Return the (x, y) coordinate for the center point of the cell that contains the specified text.  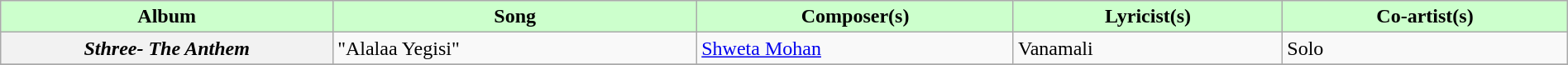
"Alalaa Yegisi" (515, 48)
Album (167, 17)
Vanamali (1148, 48)
Solo (1425, 48)
Song (515, 17)
Lyricist(s) (1148, 17)
Composer(s) (855, 17)
Sthree- The Anthem (167, 48)
Shweta Mohan (855, 48)
Co-artist(s) (1425, 17)
